Scan for the cell matching the given text and deliver its [x, y] coordinate at center. 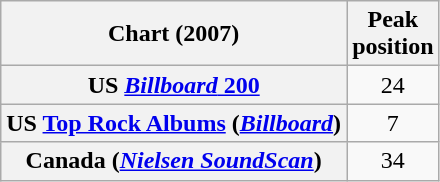
34 [393, 161]
Canada (Nielsen SoundScan) [174, 161]
US Top Rock Albums (Billboard) [174, 123]
US Billboard 200 [174, 85]
24 [393, 85]
Chart (2007) [174, 34]
7 [393, 123]
Peakposition [393, 34]
